Pinpoint the cell where the given text exists, returning its (X, Y) midpoint coordinate. 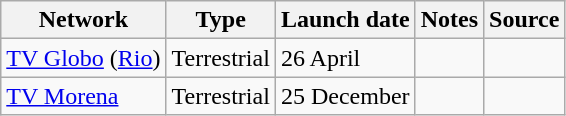
26 April (345, 58)
TV Morena (84, 96)
Notes (449, 20)
Source (524, 20)
Network (84, 20)
25 December (345, 96)
TV Globo (Rio) (84, 58)
Launch date (345, 20)
Type (220, 20)
